Identify which cell holds the provided text, then report its (x, y) central coordinate. 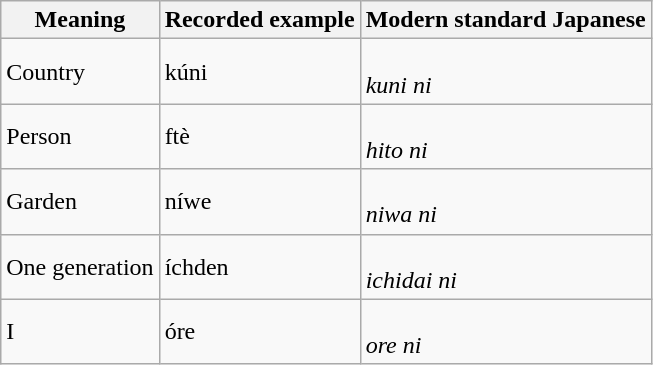
hito ni (506, 136)
óre (260, 332)
Country (80, 72)
Garden (80, 202)
Modern standard Japanese (506, 20)
ftè (260, 136)
I (80, 332)
íchden (260, 266)
One generation (80, 266)
Meaning (80, 20)
ore ni (506, 332)
níwe (260, 202)
Recorded example (260, 20)
kuni ni (506, 72)
Person (80, 136)
kúni (260, 72)
niwa ni (506, 202)
ichidai ni (506, 266)
